Return (X, Y) of the center of cell containing provided text 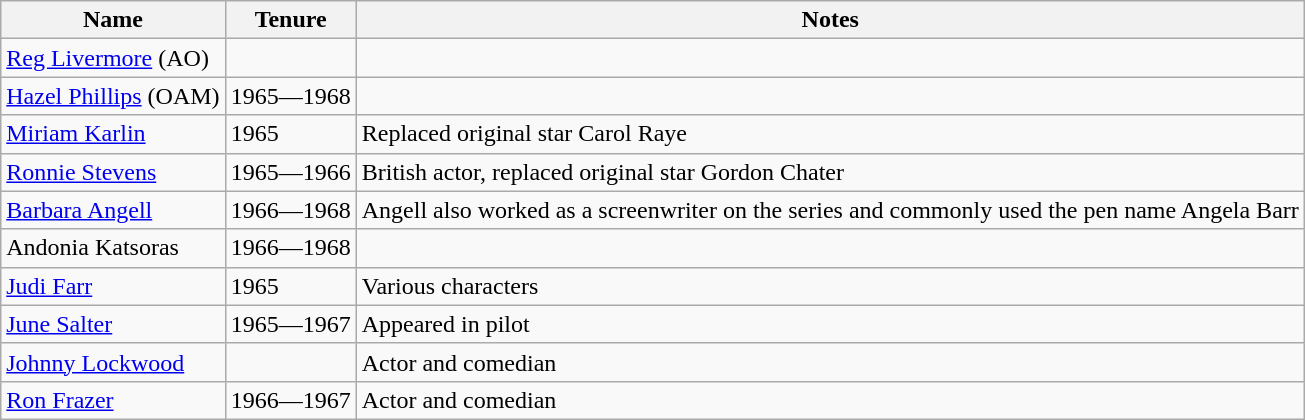
Barbara Angell (113, 210)
1966—1967 (290, 400)
Appeared in pilot (830, 324)
Various characters (830, 286)
June Salter (113, 324)
Name (113, 20)
Andonia Katsoras (113, 248)
Judi Farr (113, 286)
1965—1966 (290, 172)
Reg Livermore (AO) (113, 58)
Ronnie Stevens (113, 172)
Angell also worked as a screenwriter on the series and commonly used the pen name Angela Barr (830, 210)
Replaced original star Carol Raye (830, 134)
Ron Frazer (113, 400)
Johnny Lockwood (113, 362)
1965—1968 (290, 96)
Tenure (290, 20)
British actor, replaced original star Gordon Chater (830, 172)
Hazel Phillips (OAM) (113, 96)
Miriam Karlin (113, 134)
1965—1967 (290, 324)
Notes (830, 20)
